Pinpoint the cell where the given text exists, returning its [X, Y] midpoint coordinate. 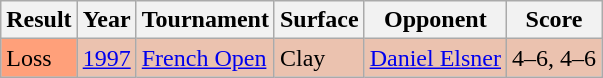
Surface [319, 20]
Daniel Elsner [435, 58]
Loss [39, 58]
French Open [205, 58]
1997 [106, 58]
Result [39, 20]
Clay [319, 58]
Score [554, 20]
4–6, 4–6 [554, 58]
Year [106, 20]
Tournament [205, 20]
Opponent [435, 20]
